Locate the cell with the specified text and output its [X, Y] center coordinate. 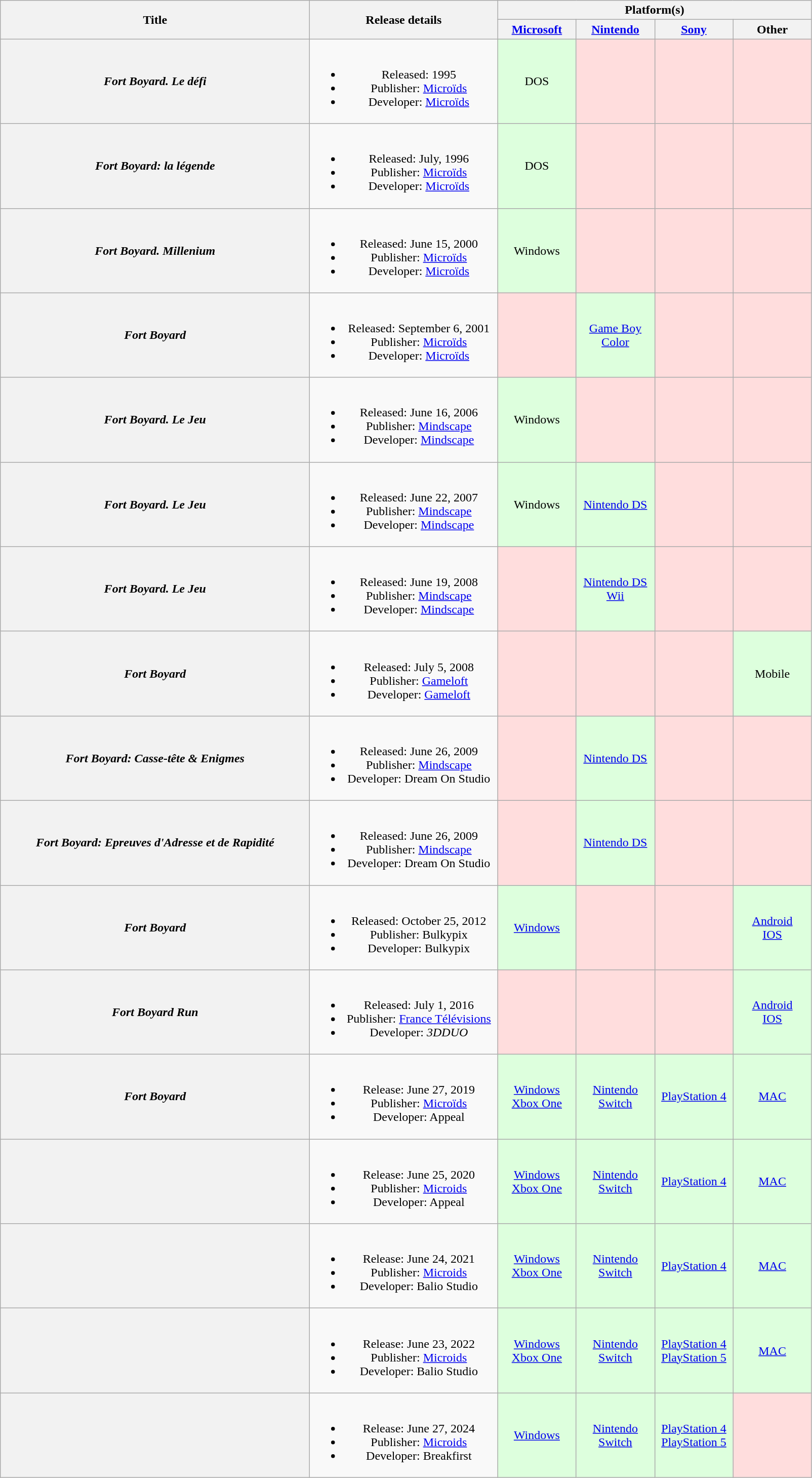
Released: June 22, 2007Publisher: MindscapeDeveloper: Mindscape [404, 504]
Released: September 6, 2001Publisher: MicroïdsDeveloper: Microïds [404, 335]
Released: 1995Publisher: MicroïdsDeveloper: Microïds [404, 81]
Release: June 25, 2020Publisher: MicroidsDeveloper: Appeal [404, 1181]
Fort Boyard Run [155, 1012]
Released: July 5, 2008Publisher: GameloftDeveloper: Gameloft [404, 674]
Released: June 16, 2006Publisher: MindscapeDeveloper: Mindscape [404, 419]
Nintendo DSWii [616, 589]
Other [773, 29]
Release: June 27, 2024Publisher: MicroidsDeveloper: Breakfirst [404, 1435]
Fort Boyard: Casse-tête & Enigmes [155, 758]
Nintendo [616, 29]
Platform(s) [655, 10]
Released: October 25, 2012Publisher: BulkypixDeveloper: Bulkypix [404, 928]
Mobile [773, 674]
Microsoft [537, 29]
Release details [404, 20]
Sony [694, 29]
Fort Boyard. Millenium [155, 250]
Fort Boyard: la légende [155, 166]
Released: June 15, 2000Publisher: MicroïdsDeveloper: Microïds [404, 250]
Release: June 23, 2022Publisher: MicroidsDeveloper: Balio Studio [404, 1350]
Release: June 27, 2019Publisher: MicroïdsDeveloper: Appeal [404, 1097]
Game Boy Color [616, 335]
Fort Boyard. Le défi [155, 81]
Release: June 24, 2021Publisher: MicroidsDeveloper: Balio Studio [404, 1266]
Released: June 19, 2008Publisher: MindscapeDeveloper: Mindscape [404, 589]
Title [155, 20]
Fort Boyard: Epreuves d'Adresse et de Rapidité [155, 843]
Released: July, 1996Publisher: MicroïdsDeveloper: Microïds [404, 166]
Released: July 1, 2016Publisher: France TélévisionsDeveloper: 3DDUO [404, 1012]
